Scan for the cell matching the given text and deliver its (x, y) coordinate at center. 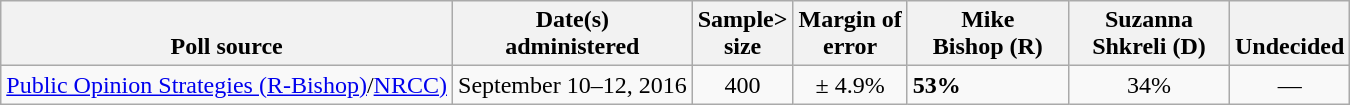
Undecided (1289, 34)
September 10–12, 2016 (573, 85)
34% (1148, 85)
Date(s)administered (573, 34)
± 4.9% (850, 85)
53% (988, 85)
Margin oferror (850, 34)
Sample>size (742, 34)
SuzannaShkreli (D) (1148, 34)
— (1289, 85)
400 (742, 85)
Public Opinion Strategies (R-Bishop)/NRCC) (227, 85)
Poll source (227, 34)
MikeBishop (R) (988, 34)
